Identify which cell holds the provided text, then report its [x, y] central coordinate. 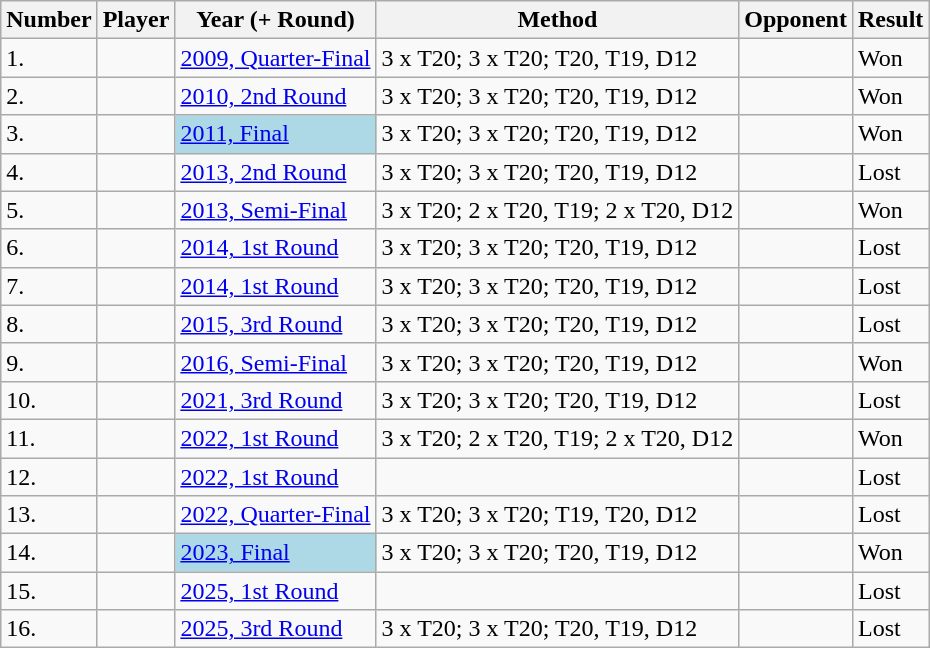
14. [49, 553]
4. [49, 172]
Result [890, 20]
Number [49, 20]
2011, Final [276, 134]
16. [49, 629]
6. [49, 248]
Method [558, 20]
2009, Quarter-Final [276, 58]
2015, 3rd Round [276, 324]
11. [49, 438]
2021, 3rd Round [276, 400]
Year (+ Round) [276, 20]
10. [49, 400]
13. [49, 515]
2025, 1st Round [276, 591]
5. [49, 210]
2013, 2nd Round [276, 172]
7. [49, 286]
3 x T20; 3 x T20; T19, T20, D12 [558, 515]
2016, Semi-Final [276, 362]
2023, Final [276, 553]
15. [49, 591]
3. [49, 134]
2022, Quarter-Final [276, 515]
Opponent [796, 20]
8. [49, 324]
Player [136, 20]
1. [49, 58]
2025, 3rd Round [276, 629]
12. [49, 477]
2. [49, 96]
2010, 2nd Round [276, 96]
9. [49, 362]
2013, Semi-Final [276, 210]
